Identify which cell holds the provided text, then report its [x, y] central coordinate. 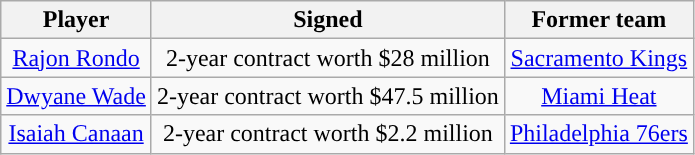
Signed [328, 20]
Former team [598, 20]
2-year contract worth $2.2 million [328, 134]
Player [76, 20]
Sacramento Kings [598, 58]
Rajon Rondo [76, 58]
Philadelphia 76ers [598, 134]
2-year contract worth $47.5 million [328, 96]
Miami Heat [598, 96]
Isaiah Canaan [76, 134]
2-year contract worth $28 million [328, 58]
Dwyane Wade [76, 96]
